Locate the cell with the specified text and output its (x, y) center coordinate. 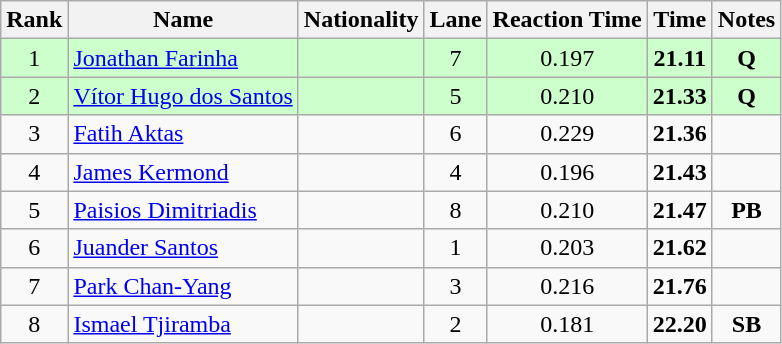
Paisios Dimitriadis (183, 210)
Lane (456, 20)
Notes (746, 20)
Name (183, 20)
Park Chan-Yang (183, 286)
0.203 (567, 248)
21.76 (680, 286)
Juander Santos (183, 248)
21.11 (680, 58)
21.33 (680, 96)
0.181 (567, 324)
21.62 (680, 248)
Ismael Tjiramba (183, 324)
0.196 (567, 172)
SB (746, 324)
0.216 (567, 286)
22.20 (680, 324)
PB (746, 210)
Nationality (361, 20)
Fatih Aktas (183, 134)
Jonathan Farinha (183, 58)
Rank (34, 20)
21.36 (680, 134)
0.229 (567, 134)
21.43 (680, 172)
Reaction Time (567, 20)
0.197 (567, 58)
James Kermond (183, 172)
Time (680, 20)
Vítor Hugo dos Santos (183, 96)
21.47 (680, 210)
